Return the [X, Y] coordinate for the center point of the cell that contains the specified text.  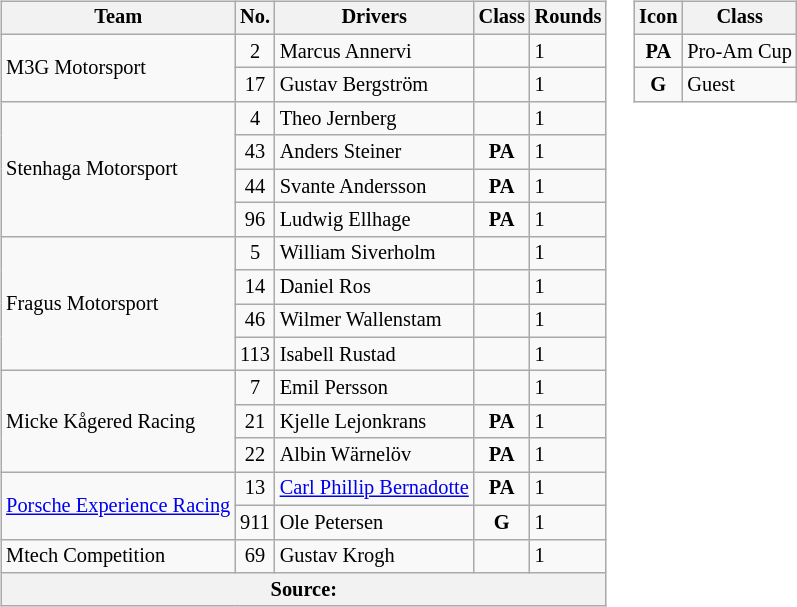
Gustav Bergström [374, 85]
M3G Motorsport [118, 68]
69 [255, 556]
113 [255, 354]
Guest [739, 85]
Ludwig Ellhage [374, 220]
911 [255, 522]
Anders Steiner [374, 152]
Wilmer Wallenstam [374, 321]
Theo Jernberg [374, 119]
Emil Persson [374, 388]
Ole Petersen [374, 522]
Daniel Ros [374, 287]
22 [255, 455]
43 [255, 152]
46 [255, 321]
21 [255, 422]
Fragus Motorsport [118, 304]
13 [255, 489]
4 [255, 119]
5 [255, 253]
Carl Phillip Bernadotte [374, 489]
William Siverholm [374, 253]
7 [255, 388]
No. [255, 18]
Team [118, 18]
Drivers [374, 18]
Albin Wärnelöv [374, 455]
Svante Andersson [374, 186]
2 [255, 51]
Micke Kågered Racing [118, 422]
Porsche Experience Racing [118, 506]
Kjelle Lejonkrans [374, 422]
44 [255, 186]
96 [255, 220]
Pro-Am Cup [739, 51]
Rounds [568, 18]
Stenhaga Motorsport [118, 170]
Gustav Krogh [374, 556]
14 [255, 287]
17 [255, 85]
Marcus Annervi [374, 51]
Mtech Competition [118, 556]
Icon [658, 18]
Source: [304, 590]
Isabell Rustad [374, 354]
